Find where the given text appears and provide that cell's center as [X, Y] coordinate. 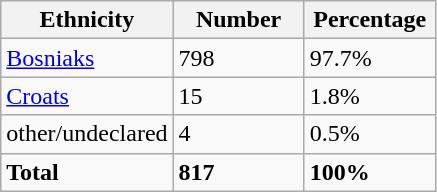
Ethnicity [87, 20]
100% [370, 172]
15 [238, 96]
4 [238, 134]
Total [87, 172]
798 [238, 58]
Percentage [370, 20]
817 [238, 172]
other/undeclared [87, 134]
97.7% [370, 58]
Bosniaks [87, 58]
1.8% [370, 96]
Number [238, 20]
0.5% [370, 134]
Croats [87, 96]
